Identify which cell holds the provided text, then report its (x, y) central coordinate. 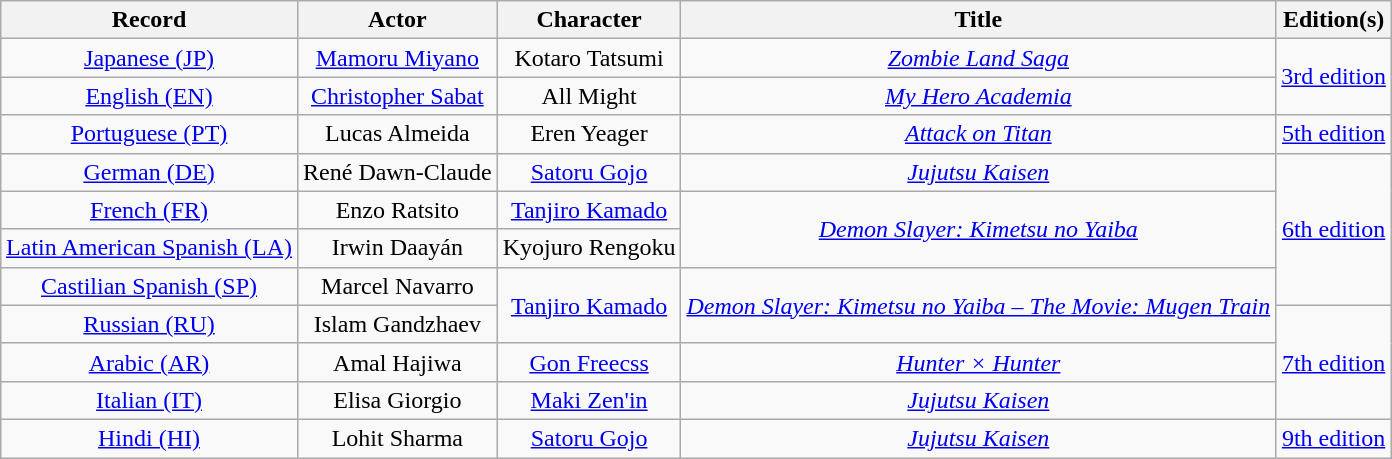
Japanese (JP) (150, 58)
English (EN) (150, 96)
Maki Zen'in (589, 400)
Zombie Land Saga (978, 58)
Christopher Sabat (398, 96)
Amal Hajiwa (398, 362)
Latin American Spanish (LA) (150, 248)
5th edition (1334, 134)
Irwin Daayán (398, 248)
Arabic (AR) (150, 362)
Actor (398, 20)
Enzo Ratsito (398, 210)
Marcel Navarro (398, 286)
Attack on Titan (978, 134)
Demon Slayer: Kimetsu no Yaiba – The Movie: Mugen Train (978, 305)
9th edition (1334, 438)
René Dawn-Claude (398, 172)
Hunter × Hunter (978, 362)
Elisa Giorgio (398, 400)
Islam Gandzhaev (398, 324)
Character (589, 20)
Record (150, 20)
3rd edition (1334, 77)
Eren Yeager (589, 134)
Kyojuro Rengoku (589, 248)
My Hero Academia (978, 96)
Lohit Sharma (398, 438)
Gon Freecss (589, 362)
Hindi (HI) (150, 438)
7th edition (1334, 362)
Italian (IT) (150, 400)
Lucas Almeida (398, 134)
Castilian Spanish (SP) (150, 286)
French (FR) (150, 210)
Edition(s) (1334, 20)
Kotaro Tatsumi (589, 58)
Portuguese (PT) (150, 134)
Russian (RU) (150, 324)
Title (978, 20)
German (DE) (150, 172)
6th edition (1334, 229)
Mamoru Miyano (398, 58)
All Might (589, 96)
Demon Slayer: Kimetsu no Yaiba (978, 229)
